Capture the cell that displays the provided text and extract its [X, Y] central coordinate. 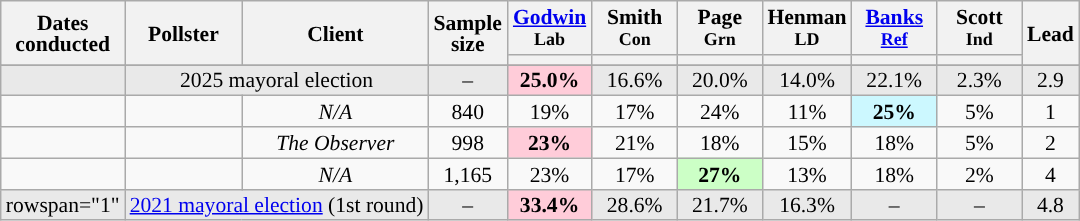
rowspan="1" [63, 204]
22.1% [894, 80]
Lead [1050, 33]
2025 mayoral election [277, 80]
21.7% [720, 204]
998 [468, 142]
25% [894, 112]
21% [634, 142]
2021 mayoral election (1st round) [277, 204]
24% [720, 112]
Page Grn [720, 28]
14.0% [806, 80]
4 [1050, 174]
Banks Ref [894, 28]
Samplesize [468, 33]
33.4% [550, 204]
2.9 [1050, 80]
1,165 [468, 174]
4.8 [1050, 204]
16.3% [806, 204]
Godwin Lab [550, 28]
20.0% [720, 80]
28.6% [634, 204]
Henman LD [806, 28]
16.6% [634, 80]
The Observer [335, 142]
25.0% [550, 80]
2 [1050, 142]
Pollster [184, 33]
Scott Ind [980, 28]
2.3% [980, 80]
Smith Con [634, 28]
2% [980, 174]
15% [806, 142]
840 [468, 112]
Datesconducted [63, 33]
1 [1050, 112]
Client [335, 33]
13% [806, 174]
11% [806, 112]
27% [720, 174]
19% [550, 112]
